Identify which cell holds the provided text, then report its (X, Y) central coordinate. 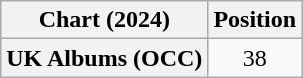
UK Albums (OCC) (104, 58)
Chart (2024) (104, 20)
38 (255, 58)
Position (255, 20)
